Scan for the cell matching the given text and deliver its (X, Y) coordinate at center. 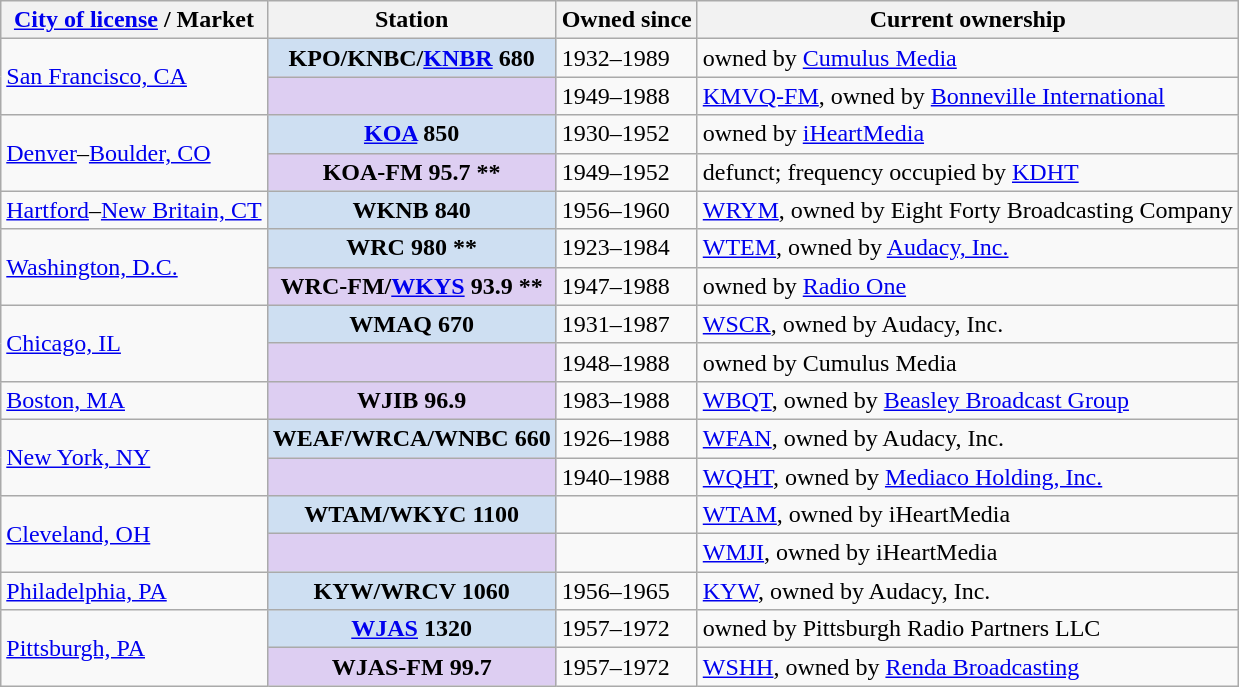
owned by iHeartMedia (968, 134)
1956–1965 (626, 591)
Chicago, IL (134, 343)
City of license / Market (134, 20)
WEAF/WRCA/WNBC 660 (412, 438)
San Francisco, CA (134, 77)
Current ownership (968, 20)
WRYM, owned by Eight Forty Broadcasting Company (968, 210)
1926–1988 (626, 438)
WKNB 840 (412, 210)
Station (412, 20)
WSCR, owned by Audacy, Inc. (968, 324)
defunct; frequency occupied by KDHT (968, 172)
1931–1987 (626, 324)
1923–1984 (626, 248)
1947–1988 (626, 286)
1932–1989 (626, 58)
KYW, owned by Audacy, Inc. (968, 591)
owned by Pittsburgh Radio Partners LLC (968, 629)
WRC 980 ** (412, 248)
Philadelphia, PA (134, 591)
WMJI, owned by iHeartMedia (968, 553)
owned by Radio One (968, 286)
New York, NY (134, 457)
WFAN, owned by Audacy, Inc. (968, 438)
KOA-FM 95.7 ** (412, 172)
KPO/KNBC/KNBR 680 (412, 58)
Pittsburgh, PA (134, 648)
KOA 850 (412, 134)
Boston, MA (134, 400)
WTAM, owned by iHeartMedia (968, 515)
1949–1952 (626, 172)
WTAM/WKYC 1100 (412, 515)
1948–1988 (626, 362)
1930–1952 (626, 134)
WRC-FM/WKYS 93.9 ** (412, 286)
WJIB 96.9 (412, 400)
WJAS-FM 99.7 (412, 667)
WMAQ 670 (412, 324)
1956–1960 (626, 210)
WBQT, owned by Beasley Broadcast Group (968, 400)
WSHH, owned by Renda Broadcasting (968, 667)
Washington, D.C. (134, 267)
Denver–Boulder, CO (134, 153)
1940–1988 (626, 477)
KYW/WRCV 1060 (412, 591)
1983–1988 (626, 400)
WJAS 1320 (412, 629)
WTEM, owned by Audacy, Inc. (968, 248)
Hartford–New Britain, CT (134, 210)
1949–1988 (626, 96)
Owned since (626, 20)
WQHT, owned by Mediaco Holding, Inc. (968, 477)
Cleveland, OH (134, 534)
KMVQ-FM, owned by Bonneville International (968, 96)
